Output the [x, y] coordinate of the center of the cell containing the given text.  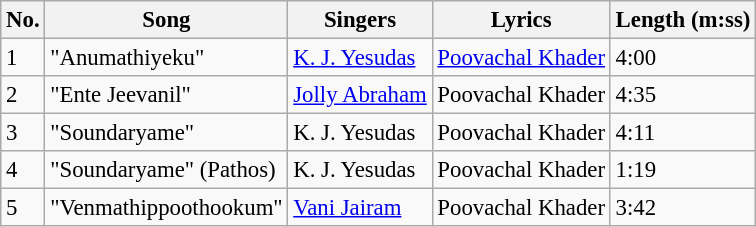
"Anumathiyeku" [166, 58]
"Venmathippoothookum" [166, 208]
"Soundaryame" [166, 133]
"Soundaryame" (Pathos) [166, 170]
Vani Jairam [360, 208]
3 [23, 133]
5 [23, 208]
4:11 [682, 133]
No. [23, 20]
Song [166, 20]
1 [23, 58]
2 [23, 95]
1:19 [682, 170]
3:42 [682, 208]
4:00 [682, 58]
4:35 [682, 95]
Lyrics [521, 20]
"Ente Jeevanil" [166, 95]
Singers [360, 20]
4 [23, 170]
Length (m:ss) [682, 20]
Jolly Abraham [360, 95]
